Locate the cell with the specified text and output its (x, y) center coordinate. 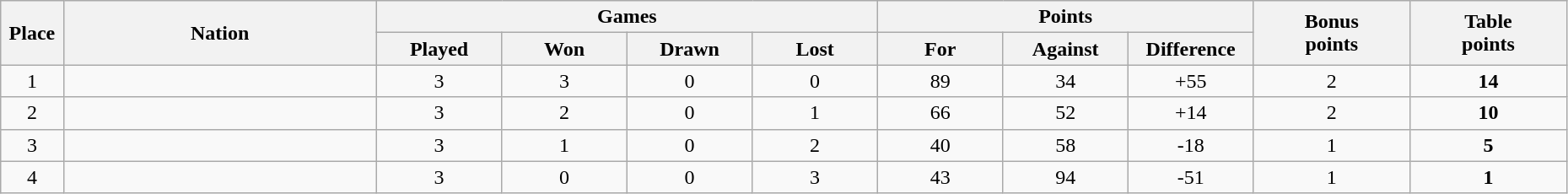
+55 (1191, 81)
For (940, 49)
52 (1066, 113)
-18 (1191, 145)
40 (940, 145)
+14 (1191, 113)
34 (1066, 81)
4 (32, 177)
Place (32, 33)
Points (1065, 17)
Bonuspoints (1332, 33)
Games (627, 17)
94 (1066, 177)
14 (1489, 81)
-51 (1191, 177)
Tablepoints (1489, 33)
Played (439, 49)
Lost (815, 49)
Drawn (690, 49)
Won (565, 49)
10 (1489, 113)
Nation (219, 33)
43 (940, 177)
89 (940, 81)
66 (940, 113)
58 (1066, 145)
Against (1066, 49)
5 (1489, 145)
Difference (1191, 49)
